Extract the [X, Y] coordinate from the center of the cell holding the provided text.  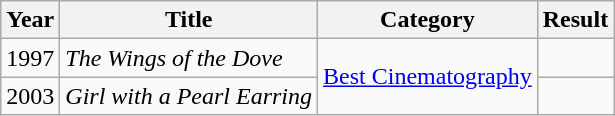
The Wings of the Dove [189, 58]
Girl with a Pearl Earring [189, 96]
Category [428, 20]
Title [189, 20]
2003 [30, 96]
Year [30, 20]
Best Cinematography [428, 77]
Result [575, 20]
1997 [30, 58]
